Identify which cell holds the provided text, then report its [x, y] central coordinate. 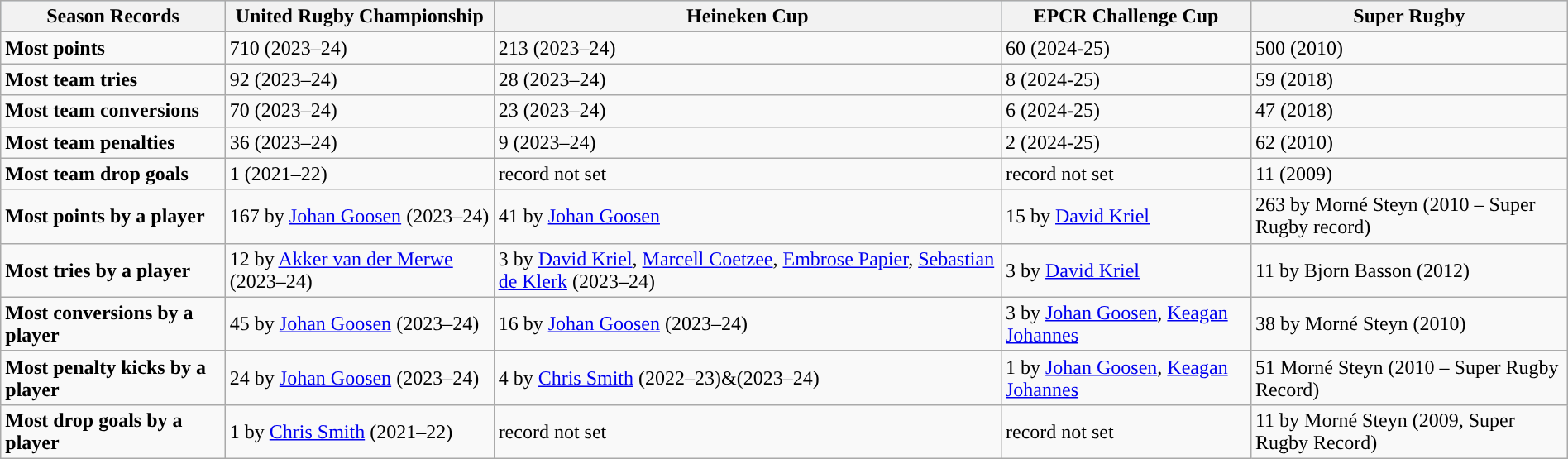
263 by Morné Steyn (2010 – Super Rugby record) [1409, 217]
EPCR Challenge Cup [1126, 17]
23 (2023–24) [748, 111]
28 (2023–24) [748, 79]
Most team tries [113, 79]
70 (2023–24) [359, 111]
Most points by a player [113, 217]
11 (2009) [1409, 174]
59 (2018) [1409, 79]
11 by Morné Steyn (2009, Super Rugby Record) [1409, 432]
Most team conversions [113, 111]
11 by Bjorn Basson (2012) [1409, 270]
Most conversions by a player [113, 324]
710 (2023–24) [359, 48]
2 (2024-25) [1126, 142]
Most drop goals by a player [113, 432]
47 (2018) [1409, 111]
62 (2010) [1409, 142]
Season Records [113, 17]
1 by Johan Goosen, Keagan Johannes [1126, 377]
Most points [113, 48]
Heineken Cup [748, 17]
92 (2023–24) [359, 79]
167 by Johan Goosen (2023–24) [359, 217]
12 by Akker van der Merwe (2023–24) [359, 270]
3 by Johan Goosen, Keagan Johannes [1126, 324]
Most team penalties [113, 142]
Most penalty kicks by a player [113, 377]
24 by Johan Goosen (2023–24) [359, 377]
8 (2024-25) [1126, 79]
213 (2023–24) [748, 48]
6 (2024-25) [1126, 111]
1 by Chris Smith (2021–22) [359, 432]
41 by Johan Goosen [748, 217]
3 by David Kriel [1126, 270]
36 (2023–24) [359, 142]
45 by Johan Goosen (2023–24) [359, 324]
3 by David Kriel, Marcell Coetzee, Embrose Papier, Sebastian de Klerk (2023–24) [748, 270]
Most team drop goals [113, 174]
16 by Johan Goosen (2023–24) [748, 324]
15 by David Kriel [1126, 217]
4 by Chris Smith (2022–23)&(2023–24) [748, 377]
1 (2021–22) [359, 174]
60 (2024-25) [1126, 48]
Super Rugby [1409, 17]
9 (2023–24) [748, 142]
38 by Morné Steyn (2010) [1409, 324]
United Rugby Championship [359, 17]
51 Morné Steyn (2010 – Super Rugby Record) [1409, 377]
Most tries by a player [113, 270]
500 (2010) [1409, 48]
